Find where the given text appears and provide that cell's center as (X, Y) coordinate. 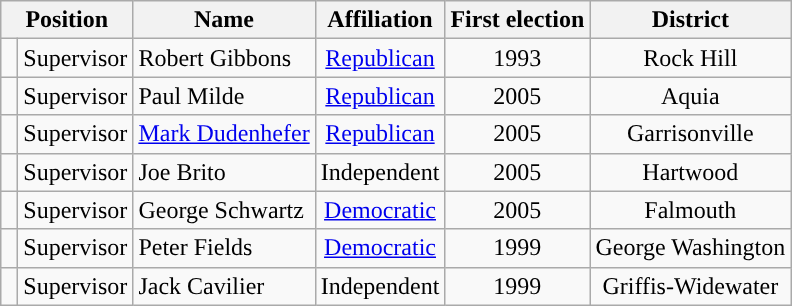
Peter Fields (224, 248)
Falmouth (690, 210)
Name (224, 20)
Robert Gibbons (224, 58)
Griffis-Widewater (690, 286)
Garrisonville (690, 134)
Hartwood (690, 172)
1993 (518, 58)
First election (518, 20)
Aquia (690, 96)
Position (67, 20)
Jack Cavilier (224, 286)
Affiliation (380, 20)
George Schwartz (224, 210)
Rock Hill (690, 58)
George Washington (690, 248)
Paul Milde (224, 96)
Mark Dudenhefer (224, 134)
District (690, 20)
Joe Brito (224, 172)
